Pinpoint the cell where the given text exists, returning its (x, y) midpoint coordinate. 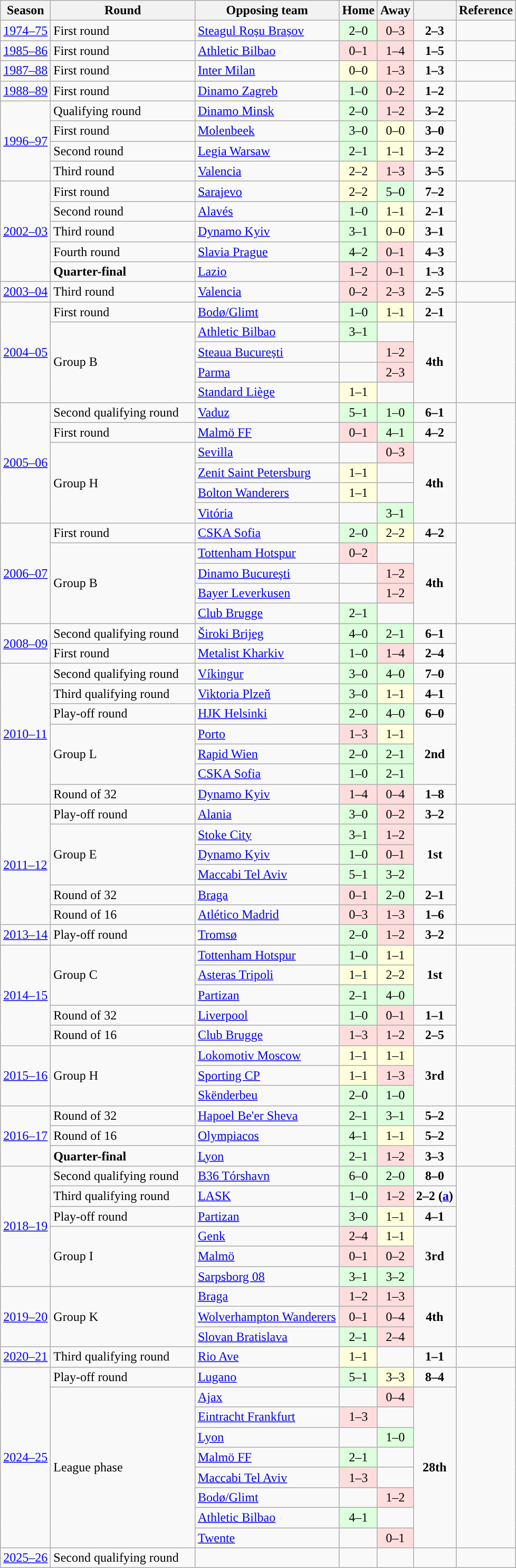
Home (358, 11)
2006–07 (25, 573)
5–0 (395, 191)
3–5 (435, 171)
Standard Liège (267, 392)
Eintracht Frankfurt (267, 1417)
Group L (123, 754)
Lazio (267, 272)
LASK (267, 1196)
Asteras Tripoli (267, 975)
Inter Milan (267, 71)
Skënderbeu (267, 1095)
HJK Helsinki (267, 714)
1985–86 (25, 51)
1988–89 (25, 91)
7–2 (435, 191)
2014–15 (25, 995)
2016–17 (25, 1136)
Alavés (267, 211)
2004–05 (25, 352)
Dinamo București (267, 573)
Ajax (267, 1397)
Atlético Madrid (267, 915)
Qualifying round (123, 111)
2024–25 (25, 1457)
Opposing team (267, 11)
Steaua București (267, 352)
Fourth round (123, 252)
Reference (485, 11)
Olympiacos (267, 1136)
Round (123, 11)
8–0 (435, 1176)
8–4 (435, 1377)
1–5 (435, 51)
Rapid Wien (267, 754)
Slovan Bratislava (267, 1337)
Stoke City (267, 834)
2011–12 (25, 864)
Group C (123, 975)
Steagul Roșu Brașov (267, 31)
Tromsø (267, 935)
Bolton Wanderers (267, 493)
Twente (267, 1538)
1974–75 (25, 31)
2002–03 (25, 231)
2015–16 (25, 1075)
2018–19 (25, 1226)
2019–20 (25, 1317)
Liverpool (267, 1015)
Vitória (267, 513)
Bayer Leverkusen (267, 593)
Viktoria Plzeň (267, 694)
Sevilla (267, 452)
Porto (267, 734)
Sporting CP (267, 1075)
Sarajevo (267, 191)
Molenbeek (267, 131)
Group I (123, 1257)
2013–14 (25, 935)
28th (435, 1467)
Rio Ave (267, 1357)
2005–06 (25, 462)
2nd (435, 754)
Wolverhampton Wanderers (267, 1317)
1996–97 (25, 141)
Sarpsborg 08 (267, 1277)
Legia Warsaw (267, 151)
Slavia Prague (267, 252)
7–0 (435, 674)
2025–26 (25, 1558)
Group K (123, 1317)
Season (25, 11)
2003–04 (25, 292)
Malmö (267, 1257)
Dinamo Minsk (267, 111)
1–8 (435, 794)
4–3 (435, 252)
League phase (123, 1467)
Genk (267, 1236)
B36 Tórshavn (267, 1176)
2–2 (a) (435, 1196)
2008–09 (25, 644)
Široki Brijeg (267, 634)
Metalist Kharkiv (267, 654)
2020–21 (25, 1357)
Group E (123, 854)
Lugano (267, 1377)
Alania (267, 814)
Parma (267, 372)
Away (395, 11)
1987–88 (25, 71)
Víkingur (267, 674)
Hapoel Be'er Sheva (267, 1116)
Zenit Saint Petersburg (267, 473)
1–6 (435, 915)
Vaduz (267, 412)
Dinamo Zagreb (267, 91)
Lokomotiv Moscow (267, 1055)
2010–11 (25, 734)
